Find where the given text appears and provide that cell's center as [X, Y] coordinate. 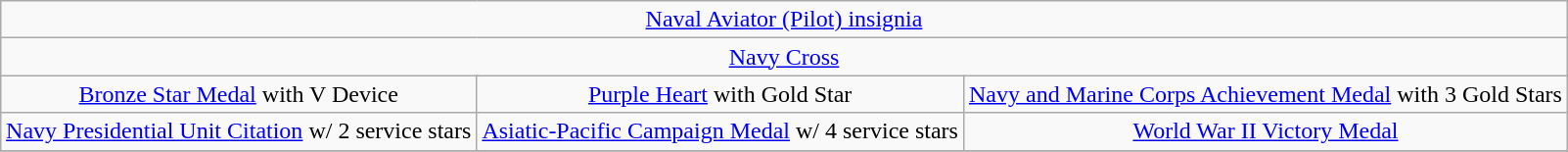
Asiatic-Pacific Campaign Medal w/ 4 service stars [720, 131]
World War II Victory Medal [1265, 131]
Navy Presidential Unit Citation w/ 2 service stars [239, 131]
Bronze Star Medal with V Device [239, 94]
Navy Cross [785, 57]
Naval Aviator (Pilot) insignia [785, 20]
Purple Heart with Gold Star [720, 94]
Navy and Marine Corps Achievement Medal with 3 Gold Stars [1265, 94]
